Find where the given text appears and provide that cell's center as [X, Y] coordinate. 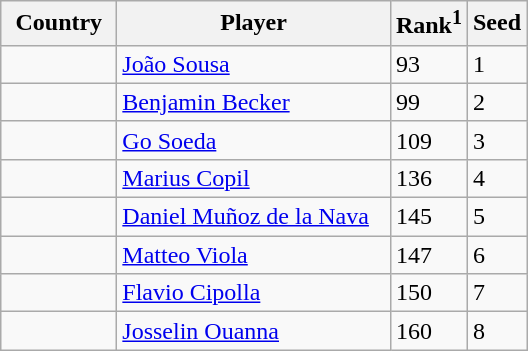
2 [496, 102]
Marius Copil [254, 178]
160 [428, 331]
109 [428, 140]
3 [496, 140]
5 [496, 217]
Flavio Cipolla [254, 293]
Matteo Viola [254, 255]
Go Soeda [254, 140]
147 [428, 255]
Seed [496, 24]
Country [59, 24]
99 [428, 102]
Player [254, 24]
8 [496, 331]
150 [428, 293]
Benjamin Becker [254, 102]
7 [496, 293]
136 [428, 178]
Rank1 [428, 24]
João Sousa [254, 64]
93 [428, 64]
Josselin Ouanna [254, 331]
4 [496, 178]
Daniel Muñoz de la Nava [254, 217]
1 [496, 64]
6 [496, 255]
145 [428, 217]
